Find where the given text appears and provide that cell's center as [X, Y] coordinate. 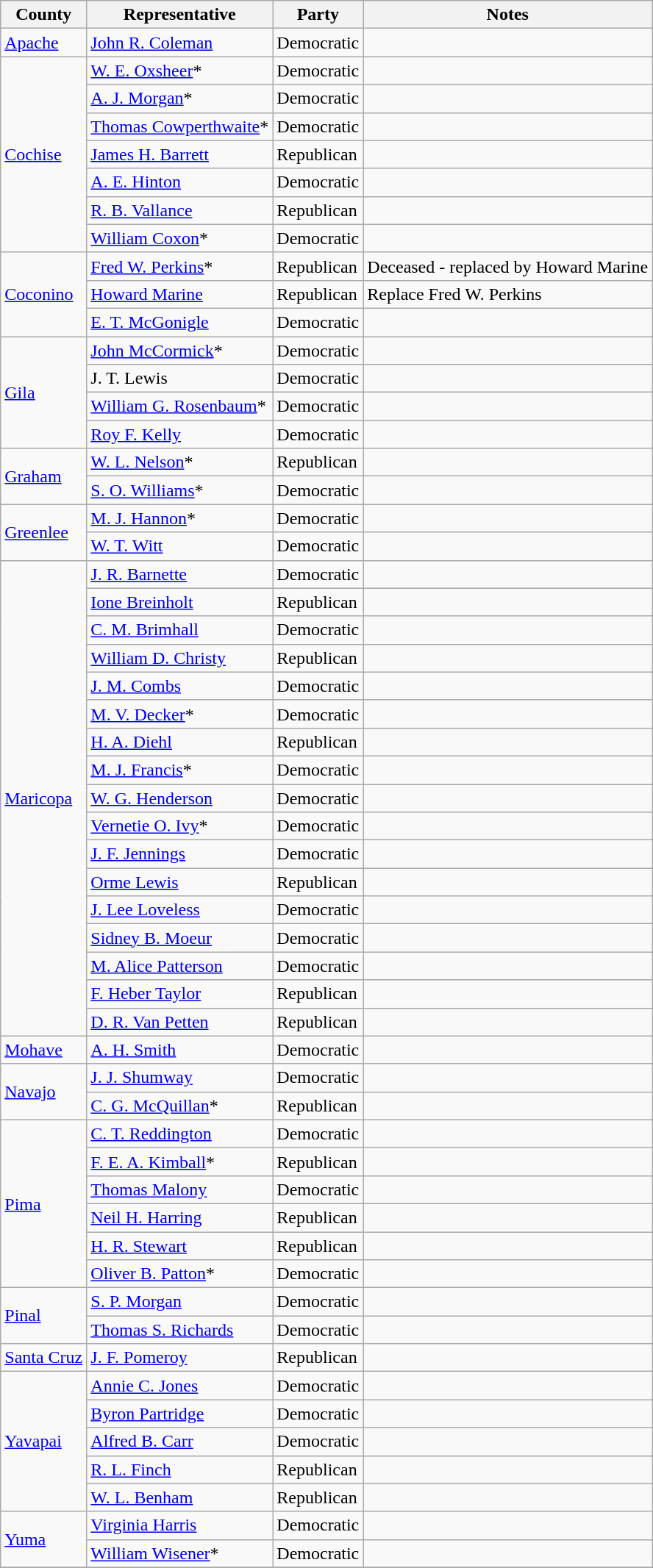
Graham [44, 476]
M. J. Francis* [179, 770]
Replace Fred W. Perkins [507, 294]
R. B. Vallance [179, 210]
William Coxon* [179, 238]
William D. Christy [179, 658]
C. G. McQuillan* [179, 1106]
J. F. Jennings [179, 854]
Apache [44, 43]
W. G. Henderson [179, 798]
Pinal [44, 1316]
J. T. Lewis [179, 379]
Deceased - replaced by Howard Marine [507, 266]
John R. Coleman [179, 43]
W. E. Oxsheer* [179, 71]
Oliver B. Patton* [179, 1274]
J. Lee Loveless [179, 910]
Gila [44, 393]
S. O. Williams* [179, 490]
Representative [179, 15]
County [44, 15]
F. E. A. Kimball* [179, 1161]
Thomas S. Richards [179, 1330]
William G. Rosenbaum* [179, 407]
Fred W. Perkins* [179, 266]
Navajo [44, 1092]
Santa Cruz [44, 1358]
Pima [44, 1203]
Yavapai [44, 1442]
Cochise [44, 154]
F. Heber Taylor [179, 994]
Sidney B. Moeur [179, 938]
Coconino [44, 294]
W. L. Nelson* [179, 462]
W. L. Benham [179, 1497]
J. R. Barnette [179, 574]
W. T. Witt [179, 546]
Vernetie O. Ivy* [179, 826]
A. J. Morgan* [179, 99]
M. Alice Patterson [179, 966]
E. T. McGonigle [179, 322]
Orme Lewis [179, 882]
Annie C. Jones [179, 1386]
J. M. Combs [179, 686]
M. J. Hannon* [179, 518]
S. P. Morgan [179, 1302]
Mohave [44, 1050]
J. F. Pomeroy [179, 1358]
Maricopa [44, 798]
Alfred B. Carr [179, 1442]
D. R. Van Petten [179, 1022]
Notes [507, 15]
Byron Partridge [179, 1414]
Thomas Cowperthwaite* [179, 126]
Howard Marine [179, 294]
Ione Breinholt [179, 602]
Thomas Malony [179, 1189]
William Wisener* [179, 1553]
Roy F. Kelly [179, 434]
M. V. Decker* [179, 714]
John McCormick* [179, 351]
A. H. Smith [179, 1050]
Greenlee [44, 532]
C. M. Brimhall [179, 630]
Party [318, 15]
C. T. Reddington [179, 1134]
Neil H. Harring [179, 1217]
A. E. Hinton [179, 182]
H. R. Stewart [179, 1246]
Yuma [44, 1539]
James H. Barrett [179, 154]
R. L. Finch [179, 1469]
H. A. Diehl [179, 742]
J. J. Shumway [179, 1078]
Virginia Harris [179, 1525]
